Find where the given text appears and provide that cell's center as (X, Y) coordinate. 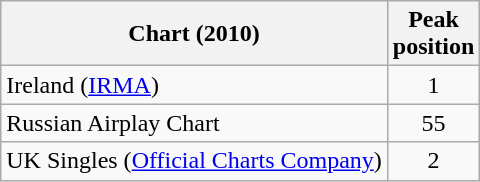
Ireland (IRMA) (194, 85)
Russian Airplay Chart (194, 123)
1 (433, 85)
Peakposition (433, 34)
55 (433, 123)
UK Singles (Official Charts Company) (194, 161)
Chart (2010) (194, 34)
2 (433, 161)
